Search for the cell housing the specified text and yield its (x, y) center coordinate. 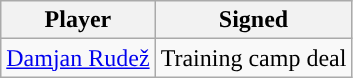
Player (78, 20)
Training camp deal (254, 58)
Signed (254, 20)
Damjan Rudež (78, 58)
